Return the [X, Y] coordinate for the center point of the cell that contains the specified text.  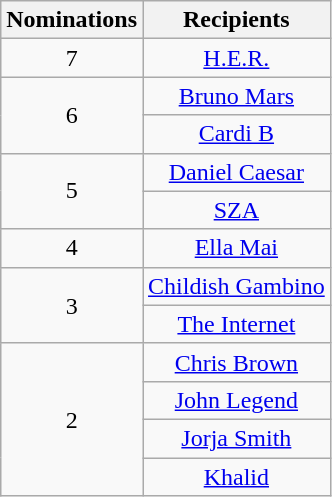
Jorja Smith [236, 438]
H.E.R. [236, 58]
3 [72, 305]
Nominations [72, 20]
Recipients [236, 20]
Bruno Mars [236, 96]
2 [72, 419]
John Legend [236, 400]
4 [72, 248]
The Internet [236, 324]
SZA [236, 210]
7 [72, 58]
6 [72, 115]
5 [72, 191]
Cardi B [236, 134]
Daniel Caesar [236, 172]
Chris Brown [236, 362]
Khalid [236, 477]
Childish Gambino [236, 286]
Ella Mai [236, 248]
